Scan for the cell matching the given text and deliver its (x, y) coordinate at center. 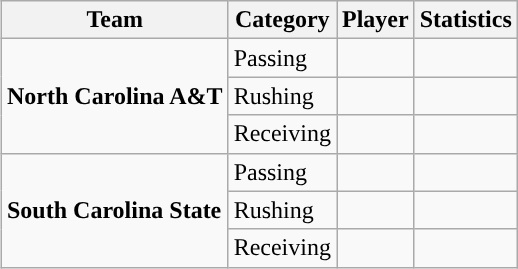
Category (282, 20)
Statistics (466, 20)
North Carolina A&T (114, 96)
South Carolina State (114, 210)
Team (114, 20)
Player (375, 20)
